Return the [X, Y] coordinate for the center point of the cell that contains the specified text.  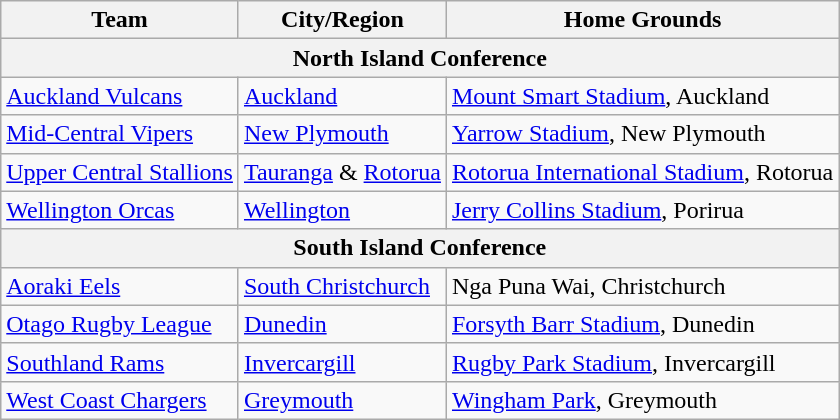
City/Region [342, 20]
South Island Conference [420, 248]
Wellington Orcas [120, 210]
Wingham Park, Greymouth [642, 400]
Jerry Collins Stadium, Porirua [642, 210]
Southland Rams [120, 362]
Upper Central Stallions [120, 172]
Greymouth [342, 400]
Nga Puna Wai, Christchurch [642, 286]
Home Grounds [642, 20]
West Coast Chargers [120, 400]
Rotorua International Stadium, Rotorua [642, 172]
Mount Smart Stadium, Auckland [642, 96]
Team [120, 20]
Rugby Park Stadium, Invercargill [642, 362]
New Plymouth [342, 134]
Forsyth Barr Stadium, Dunedin [642, 324]
South Christchurch [342, 286]
Otago Rugby League [120, 324]
Invercargill [342, 362]
Auckland Vulcans [120, 96]
Mid-Central Vipers [120, 134]
Aoraki Eels [120, 286]
Auckland [342, 96]
Wellington [342, 210]
Yarrow Stadium, New Plymouth [642, 134]
Tauranga & Rotorua [342, 172]
North Island Conference [420, 58]
Dunedin [342, 324]
